For the text-containing cell, return its midpoint in (X, Y) coordinate format. 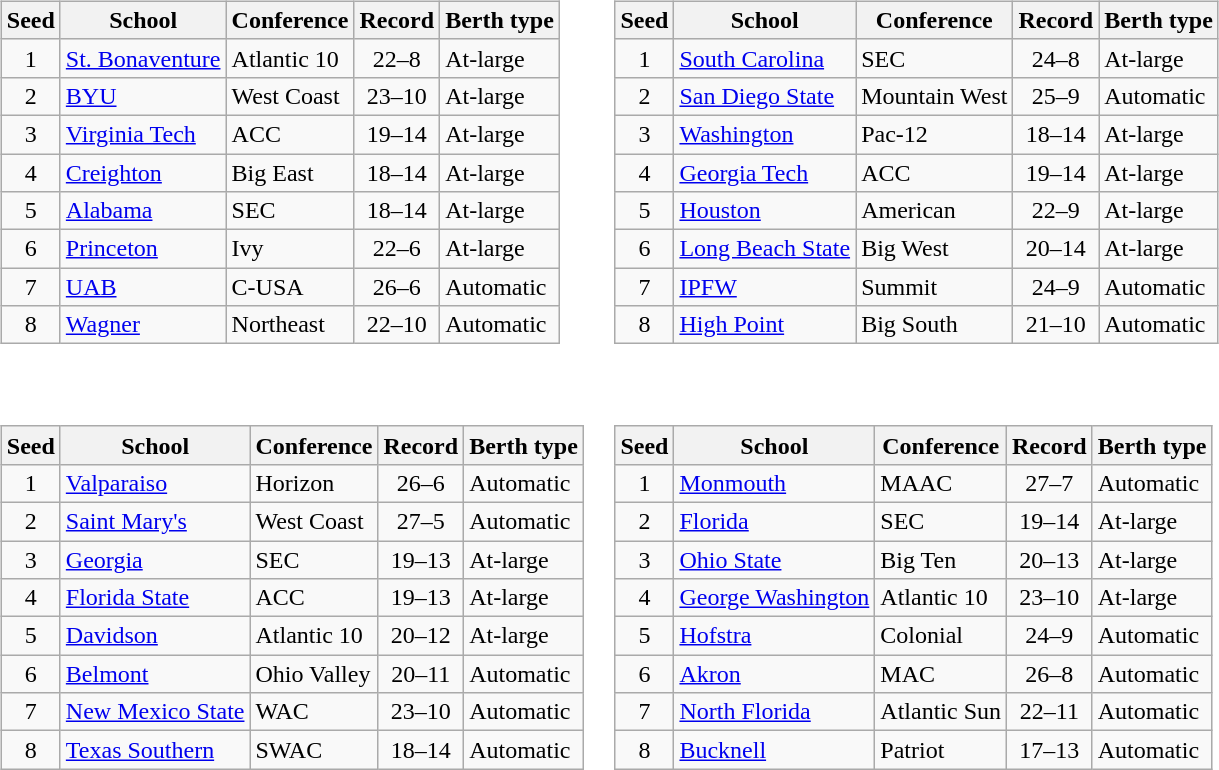
High Point (765, 325)
17–13 (1050, 750)
New Mexico State (155, 712)
Summit (934, 287)
IPFW (765, 287)
North Florida (774, 712)
Georgia Tech (765, 173)
Big South (934, 325)
Saint Mary's (155, 521)
Valparaiso (155, 483)
UAB (143, 287)
Mountain West (934, 96)
BYU (143, 96)
Big West (934, 249)
Houston (765, 211)
Florida State (155, 598)
Belmont (155, 674)
Bucknell (774, 750)
Ohio Valley (314, 674)
Davidson (155, 636)
Florida (774, 521)
Horizon (314, 483)
Princeton (143, 249)
20–11 (421, 674)
Virginia Tech (143, 134)
San Diego State (765, 96)
Colonial (941, 636)
Ivy (290, 249)
Ohio State (774, 559)
25–9 (1056, 96)
20–12 (421, 636)
22–8 (397, 58)
Northeast (290, 325)
C-USA (290, 287)
MAC (941, 674)
26–8 (1050, 674)
27–7 (1050, 483)
George Washington (774, 598)
22–10 (397, 325)
Wagner (143, 325)
Texas Southern (155, 750)
Hofstra (774, 636)
MAAC (941, 483)
Pac-12 (934, 134)
St. Bonaventure (143, 58)
20–13 (1050, 559)
Long Beach State (765, 249)
20–14 (1056, 249)
22–11 (1050, 712)
South Carolina (765, 58)
Monmouth (774, 483)
24–8 (1056, 58)
SWAC (314, 750)
Patriot (941, 750)
22–9 (1056, 211)
Alabama (143, 211)
Georgia (155, 559)
WAC (314, 712)
Washington (765, 134)
Big East (290, 173)
Atlantic Sun (941, 712)
27–5 (421, 521)
21–10 (1056, 325)
22–6 (397, 249)
Akron (774, 674)
Creighton (143, 173)
American (934, 211)
Big Ten (941, 559)
